Detect which cell encompasses the target text, then output its [x, y] center coordinate. 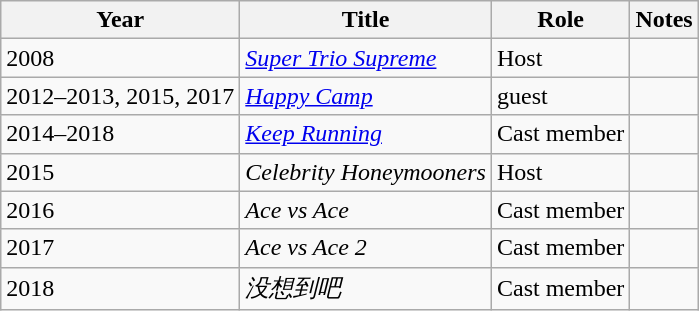
2018 [120, 288]
Keep Running [366, 134]
2017 [120, 248]
Ace vs Ace 2 [366, 248]
Celebrity Honeymooners [366, 172]
Title [366, 20]
没想到吧 [366, 288]
2012–2013, 2015, 2017 [120, 96]
2014–2018 [120, 134]
2016 [120, 210]
2015 [120, 172]
Super Trio Supreme [366, 58]
guest [560, 96]
Notes [664, 20]
Role [560, 20]
Year [120, 20]
Happy Camp [366, 96]
Ace vs Ace [366, 210]
2008 [120, 58]
